From the cell containing the given text, extract its center point as [x, y] coordinate. 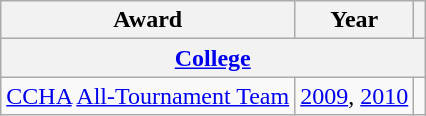
CCHA All-Tournament Team [148, 96]
Year [354, 20]
College [213, 58]
2009, 2010 [354, 96]
Award [148, 20]
